Output the (X, Y) coordinate of the center of the cell containing the given text.  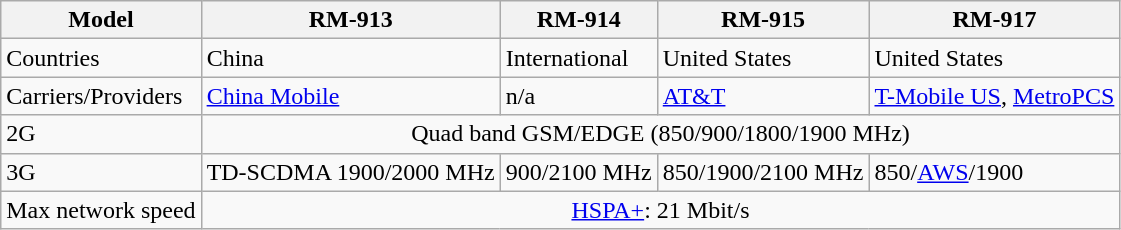
RM-915 (763, 20)
RM-917 (994, 20)
RM-914 (578, 20)
n/a (578, 96)
850/AWS/1900 (994, 172)
China (350, 58)
Countries (101, 58)
Max network speed (101, 210)
TD-SCDMA 1900/2000 MHz (350, 172)
900/2100 MHz (578, 172)
International (578, 58)
Quad band GSM/EDGE (850/900/1800/1900 MHz) (660, 134)
Carriers/Providers (101, 96)
850/1900/2100 MHz (763, 172)
RM-913 (350, 20)
3G (101, 172)
Model (101, 20)
HSPA+: 21 Mbit/s (660, 210)
T-Mobile US, MetroPCS (994, 96)
2G (101, 134)
China Mobile (350, 96)
AT&T (763, 96)
